Find where the given text appears and provide that cell's center as (x, y) coordinate. 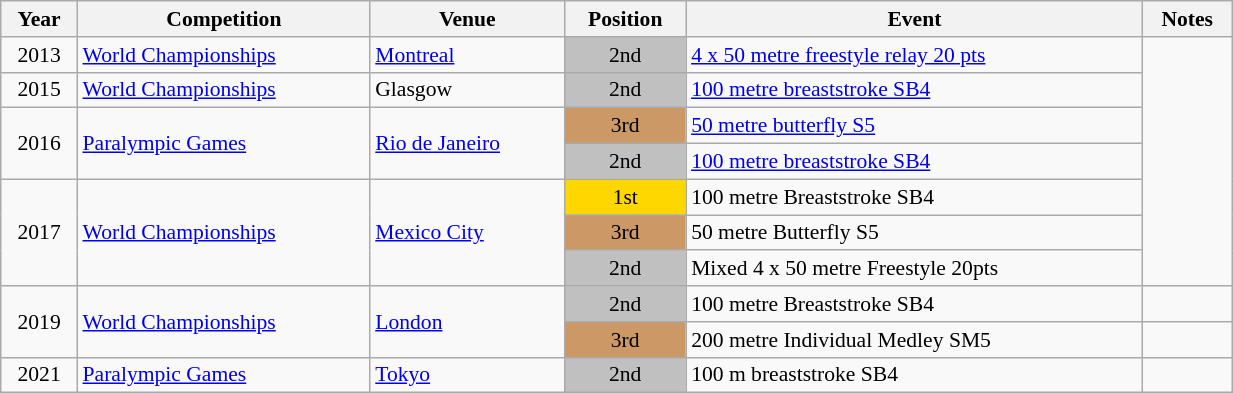
Notes (1188, 19)
London (467, 322)
Mixed 4 x 50 metre Freestyle 20pts (914, 269)
4 x 50 metre freestyle relay 20 pts (914, 55)
1st (625, 197)
Competition (224, 19)
Position (625, 19)
Glasgow (467, 90)
Mexico City (467, 232)
2019 (40, 322)
2015 (40, 90)
Tokyo (467, 375)
200 metre Individual Medley SM5 (914, 340)
50 metre Butterfly S5 (914, 233)
Event (914, 19)
2017 (40, 232)
Venue (467, 19)
100 m breaststroke SB4 (914, 375)
2013 (40, 55)
Year (40, 19)
50 metre butterfly S5 (914, 126)
2021 (40, 375)
Rio de Janeiro (467, 144)
Montreal (467, 55)
2016 (40, 144)
